Return [x, y] of the center of cell containing provided text 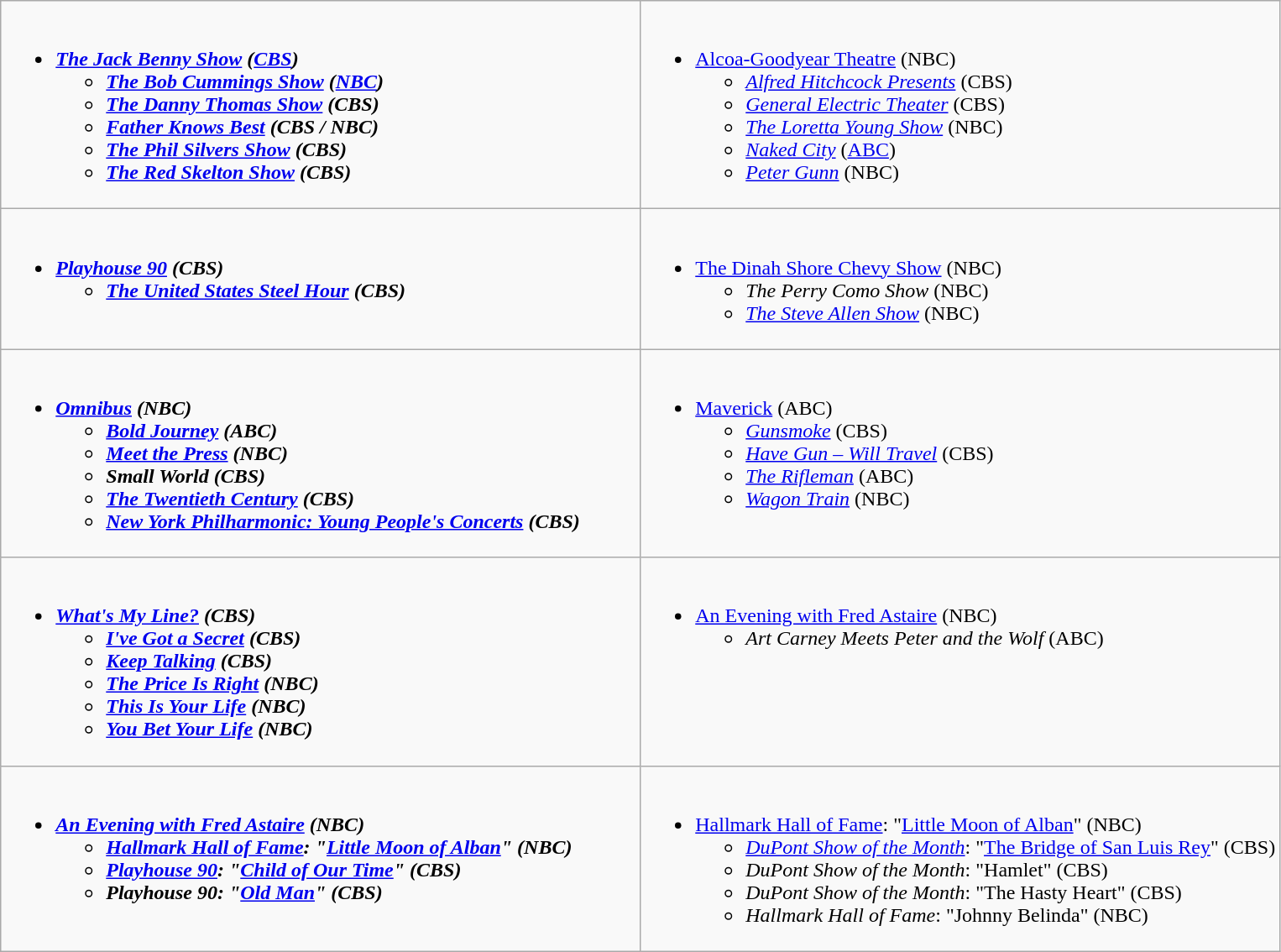
An Evening with Fred Astaire (NBC)Art Carney Meets Peter and the Wolf (ABC) [960, 662]
What's My Line? (CBS)I've Got a Secret (CBS)Keep Talking (CBS)The Price Is Right (NBC)This Is Your Life (NBC)You Bet Your Life (NBC) [321, 662]
Omnibus (NBC)Bold Journey (ABC)Meet the Press (NBC)Small World (CBS)The Twentieth Century (CBS)New York Philharmonic: Young People's Concerts (CBS) [321, 453]
Maverick (ABC)Gunsmoke (CBS)Have Gun – Will Travel (CBS)The Rifleman (ABC)Wagon Train (NBC) [960, 453]
The Dinah Shore Chevy Show (NBC)The Perry Como Show (NBC)The Steve Allen Show (NBC) [960, 279]
Alcoa-Goodyear Theatre (NBC)Alfred Hitchcock Presents (CBS)General Electric Theater (CBS)The Loretta Young Show (NBC)Naked City (ABC)Peter Gunn (NBC) [960, 105]
Playhouse 90 (CBS)The United States Steel Hour (CBS) [321, 279]
